Capture the cell that displays the provided text and extract its [x, y] central coordinate. 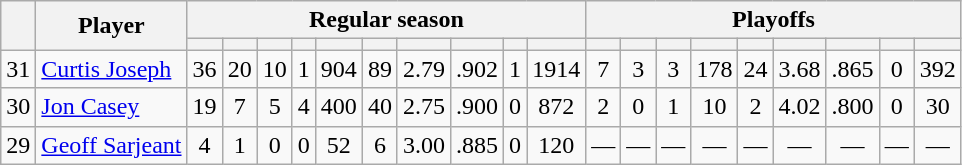
.902 [476, 69]
392 [938, 69]
120 [556, 145]
24 [756, 69]
4.02 [800, 107]
.885 [476, 145]
872 [556, 107]
.800 [852, 107]
3.68 [800, 69]
.900 [476, 107]
Playoffs [774, 20]
Geoff Sarjeant [112, 145]
6 [380, 145]
1914 [556, 69]
400 [338, 107]
3.00 [424, 145]
89 [380, 69]
178 [714, 69]
2.79 [424, 69]
5 [274, 107]
.865 [852, 69]
Regular season [386, 20]
904 [338, 69]
36 [204, 69]
Player [112, 26]
20 [240, 69]
31 [18, 69]
19 [204, 107]
Curtis Joseph [112, 69]
52 [338, 145]
2.75 [424, 107]
29 [18, 145]
40 [380, 107]
Jon Casey [112, 107]
